Return [x, y] of the center of cell containing provided text 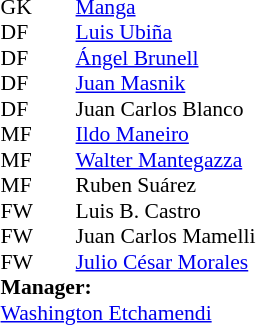
Ildo Maneiro [166, 135]
Walter Mantegazza [166, 160]
Luis B. Castro [166, 211]
Manager: [128, 287]
Juan Masnik [166, 83]
Juan Carlos Mamelli [166, 237]
Juan Carlos Blanco [166, 109]
Luis Ubiña [166, 33]
Ángel Brunell [166, 58]
Ruben Suárez [166, 185]
Julio César Morales [166, 262]
